Detect which cell encompasses the target text, then output its [X, Y] center coordinate. 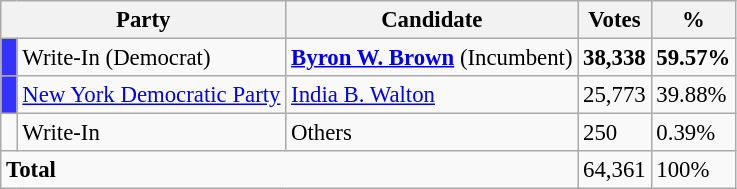
New York Democratic Party [152, 95]
64,361 [614, 170]
39.88% [694, 95]
Write-In (Democrat) [152, 58]
Candidate [432, 20]
Votes [614, 20]
38,338 [614, 58]
0.39% [694, 133]
100% [694, 170]
Party [144, 20]
25,773 [614, 95]
% [694, 20]
Byron W. Brown (Incumbent) [432, 58]
India B. Walton [432, 95]
Write-In [152, 133]
250 [614, 133]
Others [432, 133]
Total [290, 170]
59.57% [694, 58]
